Provide the [X, Y] coordinate of the cell's center where the given text is located.  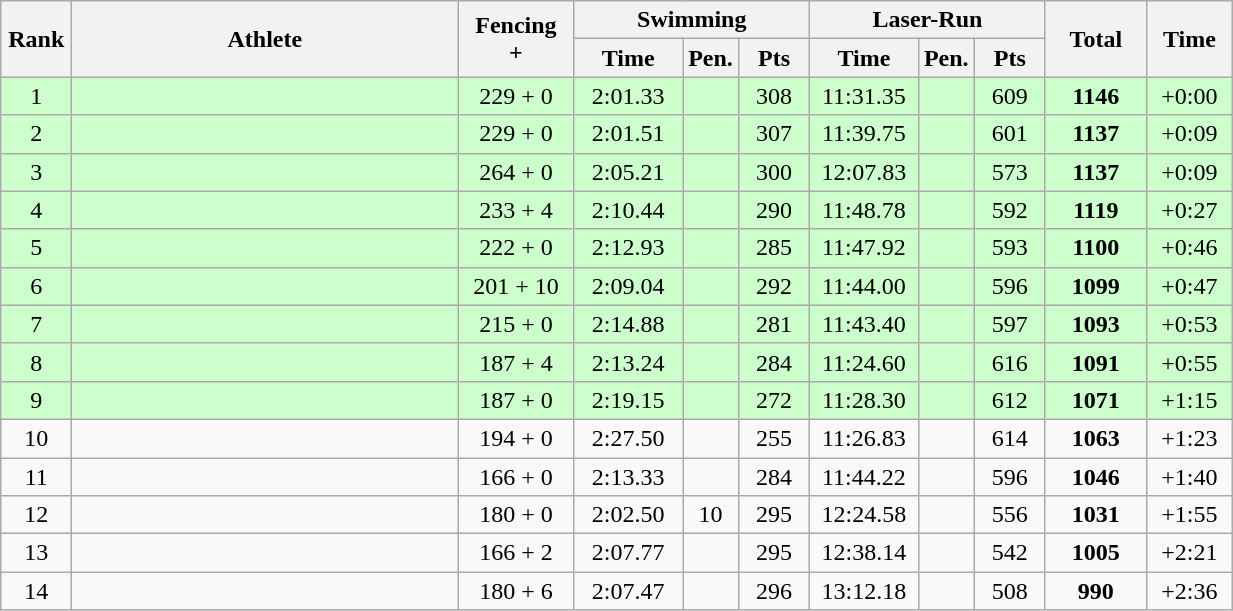
14 [36, 591]
272 [774, 400]
+0:53 [1189, 324]
12:07.83 [864, 172]
556 [1010, 515]
2:27.50 [628, 438]
Fencing+ [516, 39]
9 [36, 400]
601 [1010, 134]
1 [36, 96]
1005 [1096, 553]
11:39.75 [864, 134]
300 [774, 172]
+1:23 [1189, 438]
616 [1010, 362]
2:01.51 [628, 134]
2 [36, 134]
3 [36, 172]
2:05.21 [628, 172]
1100 [1096, 248]
11 [36, 477]
Swimming [692, 20]
1071 [1096, 400]
+2:36 [1189, 591]
1093 [1096, 324]
11:28.30 [864, 400]
285 [774, 248]
292 [774, 286]
201 + 10 [516, 286]
2:01.33 [628, 96]
13:12.18 [864, 591]
+0:27 [1189, 210]
4 [36, 210]
+1:15 [1189, 400]
215 + 0 [516, 324]
194 + 0 [516, 438]
187 + 4 [516, 362]
Laser-Run [928, 20]
1031 [1096, 515]
2:14.88 [628, 324]
13 [36, 553]
11:31.35 [864, 96]
12:38.14 [864, 553]
222 + 0 [516, 248]
187 + 0 [516, 400]
1146 [1096, 96]
11:43.40 [864, 324]
+0:47 [1189, 286]
542 [1010, 553]
2:07.47 [628, 591]
11:48.78 [864, 210]
+0:46 [1189, 248]
Rank [36, 39]
+1:40 [1189, 477]
5 [36, 248]
Total [1096, 39]
2:19.15 [628, 400]
2:02.50 [628, 515]
612 [1010, 400]
592 [1010, 210]
180 + 0 [516, 515]
255 [774, 438]
597 [1010, 324]
2:12.93 [628, 248]
166 + 0 [516, 477]
180 + 6 [516, 591]
2:13.24 [628, 362]
1099 [1096, 286]
290 [774, 210]
264 + 0 [516, 172]
307 [774, 134]
+0:55 [1189, 362]
593 [1010, 248]
573 [1010, 172]
11:26.83 [864, 438]
+1:55 [1189, 515]
11:47.92 [864, 248]
614 [1010, 438]
12 [36, 515]
296 [774, 591]
2:10.44 [628, 210]
11:44.22 [864, 477]
6 [36, 286]
+2:21 [1189, 553]
8 [36, 362]
+0:00 [1189, 96]
609 [1010, 96]
12:24.58 [864, 515]
7 [36, 324]
508 [1010, 591]
1063 [1096, 438]
Athlete [265, 39]
308 [774, 96]
2:13.33 [628, 477]
11:44.00 [864, 286]
281 [774, 324]
166 + 2 [516, 553]
990 [1096, 591]
1119 [1096, 210]
1046 [1096, 477]
1091 [1096, 362]
11:24.60 [864, 362]
2:07.77 [628, 553]
2:09.04 [628, 286]
233 + 4 [516, 210]
